Locate the cell with the specified text and output its (x, y) center coordinate. 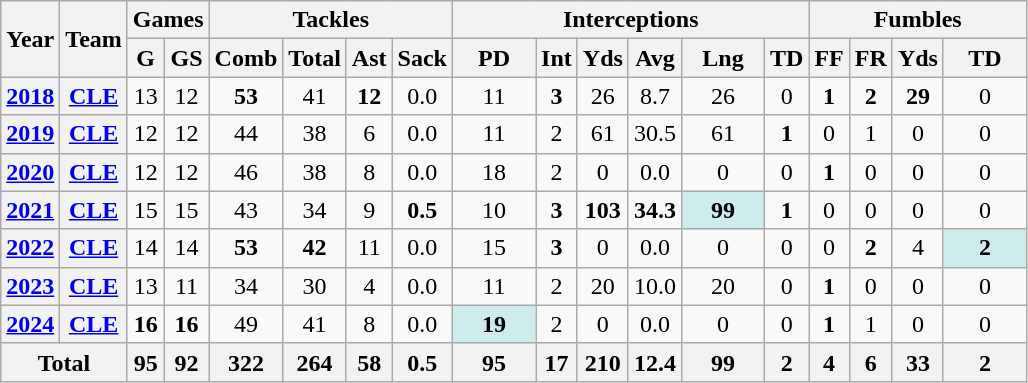
Ast (369, 58)
9 (369, 210)
34.3 (654, 210)
33 (918, 362)
G (146, 58)
210 (602, 362)
46 (246, 172)
2023 (30, 286)
Int (557, 58)
FF (829, 58)
Games (168, 20)
2022 (30, 248)
30 (315, 286)
PD (494, 58)
44 (246, 134)
Lng (722, 58)
8.7 (654, 96)
Interceptions (630, 20)
2019 (30, 134)
2021 (30, 210)
58 (369, 362)
2020 (30, 172)
103 (602, 210)
GS (186, 58)
Sack (422, 58)
29 (918, 96)
Comb (246, 58)
12.4 (654, 362)
Year (30, 39)
43 (246, 210)
30.5 (654, 134)
49 (246, 324)
10.0 (654, 286)
FR (870, 58)
Tackles (330, 20)
42 (315, 248)
Team (94, 39)
Avg (654, 58)
322 (246, 362)
18 (494, 172)
2024 (30, 324)
19 (494, 324)
10 (494, 210)
264 (315, 362)
17 (557, 362)
2018 (30, 96)
92 (186, 362)
Fumbles (918, 20)
